Detect which cell encompasses the target text, then output its (X, Y) center coordinate. 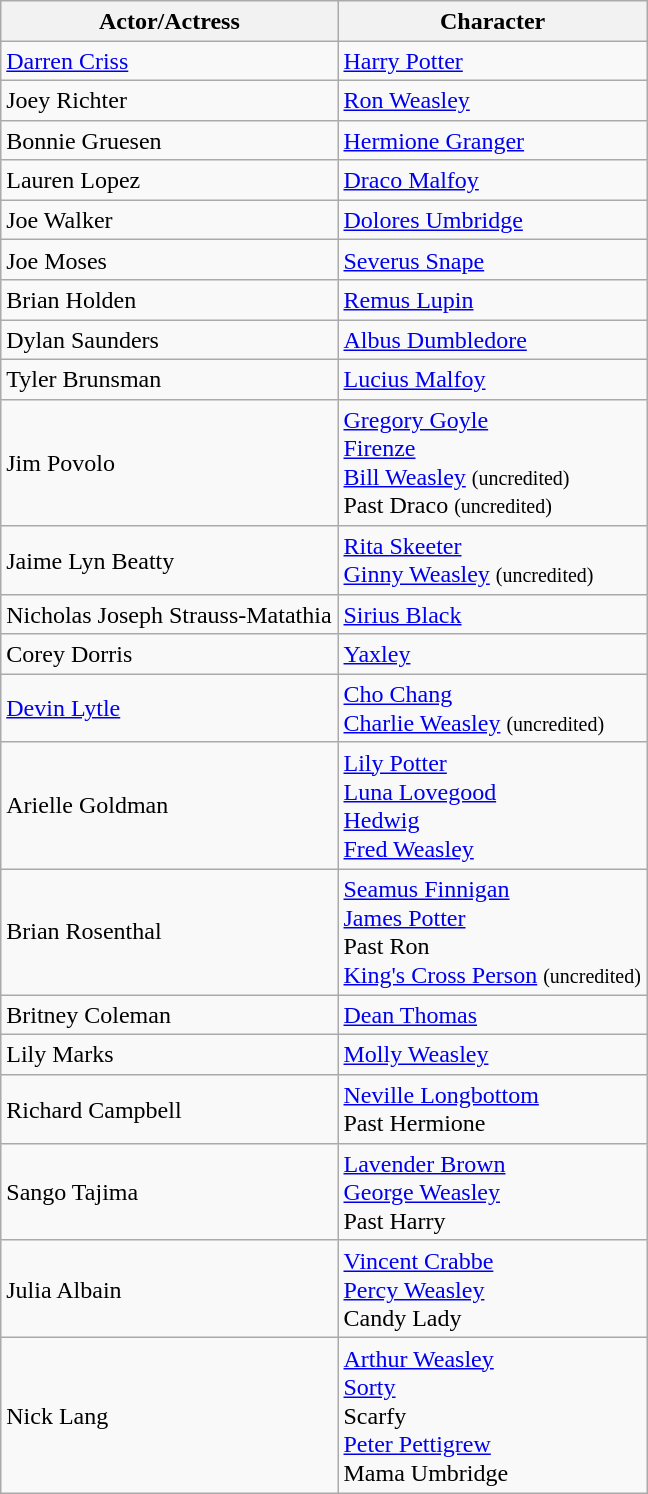
Brian Holden (170, 300)
Devin Lytle (170, 708)
Julia Albain (170, 1288)
Draco Malfoy (492, 180)
Cho ChangCharlie Weasley (uncredited) (492, 708)
Britney Coleman (170, 1015)
Arthur WeasleySortyScarfyPeter PettigrewMama Umbridge (492, 1416)
Albus Dumbledore (492, 340)
Corey Dorris (170, 654)
Actor/Actress (170, 21)
Molly Weasley (492, 1055)
Neville LongbottomPast Hermione (492, 1108)
Lucius Malfoy (492, 379)
Joe Moses (170, 260)
Richard Campbell (170, 1108)
Hermione Granger (492, 140)
Bonnie Gruesen (170, 140)
Dean Thomas (492, 1015)
Harry Potter (492, 61)
Darren Criss (170, 61)
Nick Lang (170, 1416)
Arielle Goldman (170, 805)
Remus Lupin (492, 300)
Joe Walker (170, 220)
Sango Tajima (170, 1192)
Rita SkeeterGinny Weasley (uncredited) (492, 560)
Ron Weasley (492, 100)
Jaime Lyn Beatty (170, 560)
Sirius Black (492, 614)
Gregory GoyleFirenzeBill Weasley (uncredited)Past Draco (uncredited) (492, 462)
Jim Povolo (170, 462)
Severus Snape (492, 260)
Lily PotterLuna LovegoodHedwigFred Weasley (492, 805)
Dylan Saunders (170, 340)
Seamus FinniganJames PotterPast RonKing's Cross Person (uncredited) (492, 931)
Vincent CrabbePercy WeasleyCandy Lady (492, 1288)
Brian Rosenthal (170, 931)
Tyler Brunsman (170, 379)
Joey Richter (170, 100)
Lavender BrownGeorge WeasleyPast Harry (492, 1192)
Lauren Lopez (170, 180)
Dolores Umbridge (492, 220)
Lily Marks (170, 1055)
Nicholas Joseph Strauss-Matathia (170, 614)
Character (492, 21)
Yaxley (492, 654)
